Detect which cell encompasses the target text, then output its (X, Y) center coordinate. 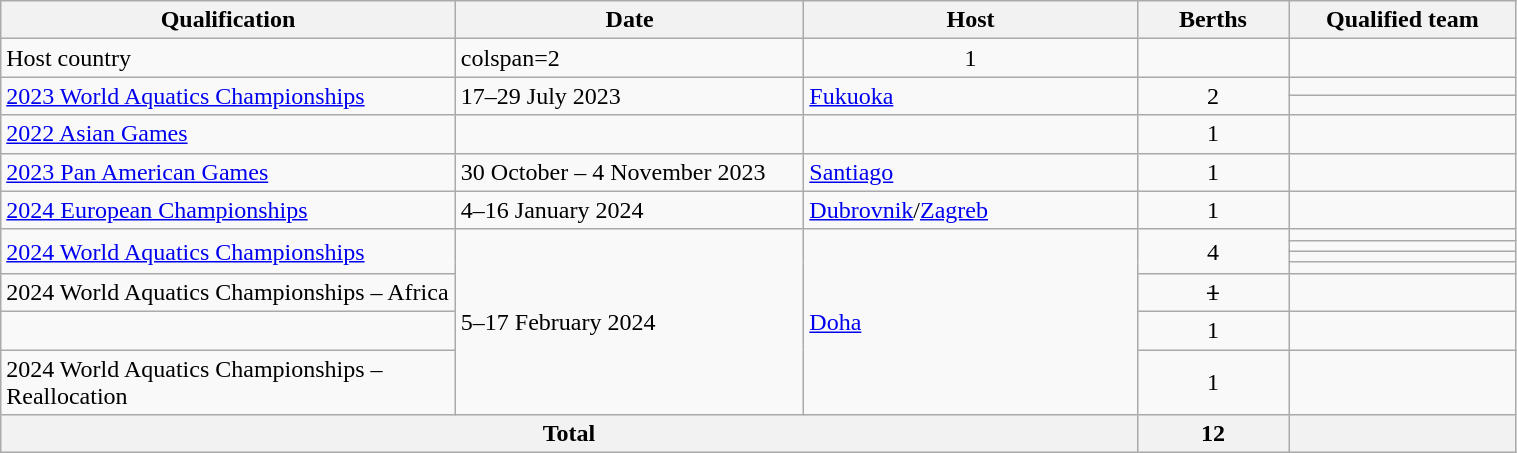
Dubrovnik/Zagreb (970, 210)
Berths (1213, 20)
Doha (970, 322)
Qualified team (1402, 20)
Fukuoka (970, 96)
2024 European Championships (228, 210)
30 October – 4 November 2023 (629, 172)
2024 World Aquatics Championships (228, 251)
Qualification (228, 20)
4–16 January 2024 (629, 210)
colspan=2 (629, 58)
17–29 July 2023 (629, 96)
Host country (228, 58)
Total (569, 434)
Date (629, 20)
2022 Asian Games (228, 134)
2 (1213, 96)
5–17 February 2024 (629, 322)
Host (970, 20)
12 (1213, 434)
2024 World Aquatics Championships – Africa (228, 292)
2023 World Aquatics Championships (228, 96)
2024 World Aquatics Championships – Reallocation (228, 382)
Santiago (970, 172)
4 (1213, 251)
2023 Pan American Games (228, 172)
